For the text-containing cell, return its midpoint in [X, Y] coordinate format. 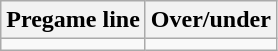
Over/under [210, 20]
Pregame line [74, 20]
